Provide the (x, y) coordinate of the cell's center where the given text is located.  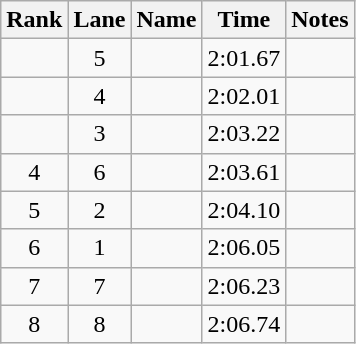
2:02.01 (244, 96)
2:01.67 (244, 58)
2:03.61 (244, 172)
Notes (320, 20)
2 (100, 210)
3 (100, 134)
Rank (34, 20)
2:04.10 (244, 210)
1 (100, 248)
2:06.74 (244, 324)
Lane (100, 20)
2:03.22 (244, 134)
Time (244, 20)
2:06.05 (244, 248)
Name (166, 20)
2:06.23 (244, 286)
